Detect which cell encompasses the target text, then output its (x, y) center coordinate. 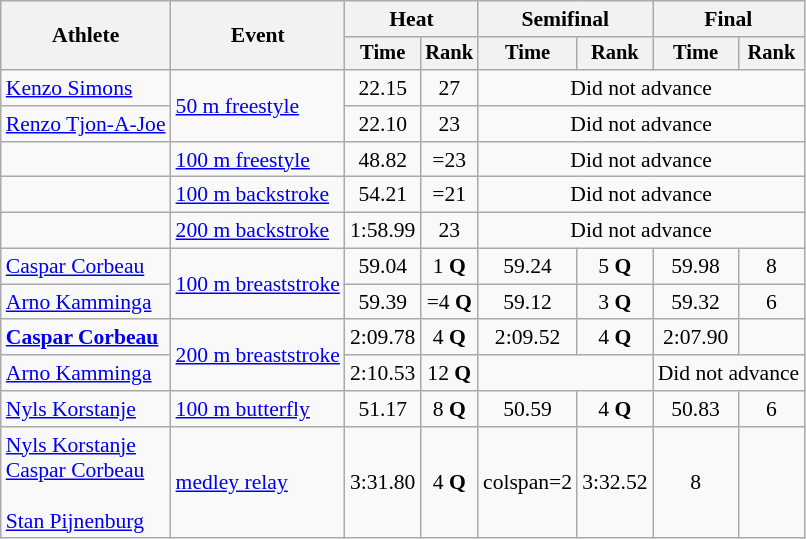
2:09.52 (528, 338)
Semifinal (566, 19)
100 m breaststroke (258, 284)
2:10.53 (382, 373)
=23 (449, 160)
59.98 (696, 267)
59.12 (528, 302)
2:07.90 (696, 338)
27 (449, 88)
medley relay (258, 483)
2:09.78 (382, 338)
100 m butterfly (258, 409)
50 m freestyle (258, 106)
59.39 (382, 302)
Event (258, 36)
3:32.52 (614, 483)
51.17 (382, 409)
1 Q (449, 267)
3 Q (614, 302)
100 m backstroke (258, 195)
=21 (449, 195)
5 Q (614, 267)
Heat (412, 19)
8 Q (449, 409)
54.21 (382, 195)
50.83 (696, 409)
3:31.80 (382, 483)
Athlete (86, 36)
colspan=2 (528, 483)
48.82 (382, 160)
Kenzo Simons (86, 88)
Nyls Korstanje (86, 409)
100 m freestyle (258, 160)
59.24 (528, 267)
1:58.99 (382, 231)
Nyls KorstanjeCaspar CorbeauStan Pijnenburg (86, 483)
Renzo Tjon-A-Joe (86, 124)
12 Q (449, 373)
59.32 (696, 302)
Final (729, 19)
22.10 (382, 124)
22.15 (382, 88)
200 m backstroke (258, 231)
59.04 (382, 267)
=4 Q (449, 302)
200 m breaststroke (258, 356)
50.59 (528, 409)
